Determine the (x, y) coordinate at the center of the cell enclosing the given text.  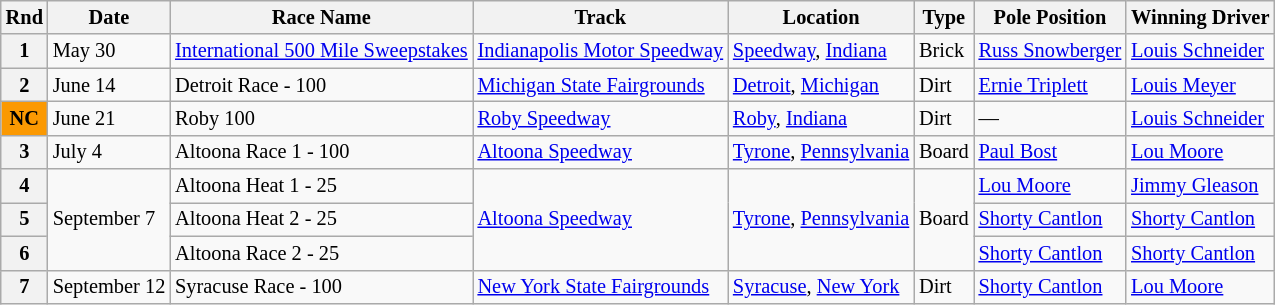
Altoona Heat 1 - 25 (321, 186)
Syracuse Race - 100 (321, 287)
Roby, Indiana (821, 118)
2 (24, 85)
6 (24, 253)
Pole Position (1050, 17)
Syracuse, New York (821, 287)
NC (24, 118)
Ernie Triplett (1050, 85)
— (1050, 118)
Location (821, 17)
Altoona Race 2 - 25 (321, 253)
Race Name (321, 17)
Type (944, 17)
Roby Speedway (600, 118)
3 (24, 152)
7 (24, 287)
Brick (944, 51)
Rnd (24, 17)
Michigan State Fairgrounds (600, 85)
Russ Snowberger (1050, 51)
Indianapolis Motor Speedway (600, 51)
Detroit Race - 100 (321, 85)
Louis Meyer (1200, 85)
New York State Fairgrounds (600, 287)
Speedway, Indiana (821, 51)
September 7 (109, 220)
International 500 Mile Sweepstakes (321, 51)
June 21 (109, 118)
Date (109, 17)
1 (24, 51)
Track (600, 17)
Detroit, Michigan (821, 85)
June 14 (109, 85)
5 (24, 219)
July 4 (109, 152)
May 30 (109, 51)
Altoona Heat 2 - 25 (321, 219)
Roby 100 (321, 118)
September 12 (109, 287)
Altoona Race 1 - 100 (321, 152)
Jimmy Gleason (1200, 186)
Paul Bost (1050, 152)
4 (24, 186)
Winning Driver (1200, 17)
